Provide the [x, y] coordinate of the cell's center where the given text is located.  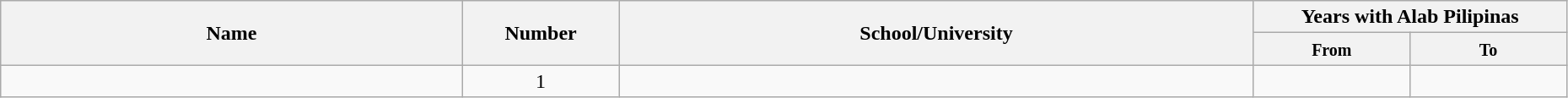
To [1489, 49]
School/University [936, 33]
Name [232, 33]
Years with Alab Pilipinas [1410, 17]
From [1332, 49]
Number [541, 33]
1 [541, 81]
